Search for the cell housing the specified text and yield its [x, y] center coordinate. 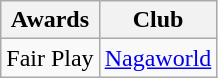
Club [158, 20]
Nagaworld [158, 58]
Fair Play [50, 58]
Awards [50, 20]
